Scan for the cell matching the given text and deliver its [X, Y] coordinate at center. 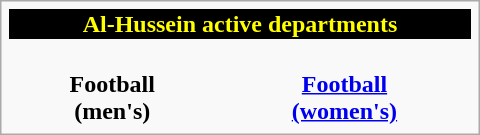
Al-Hussein active departments [240, 24]
Football(women's) [344, 84]
Football(men's) [112, 84]
